Search for the cell housing the specified text and yield its (X, Y) center coordinate. 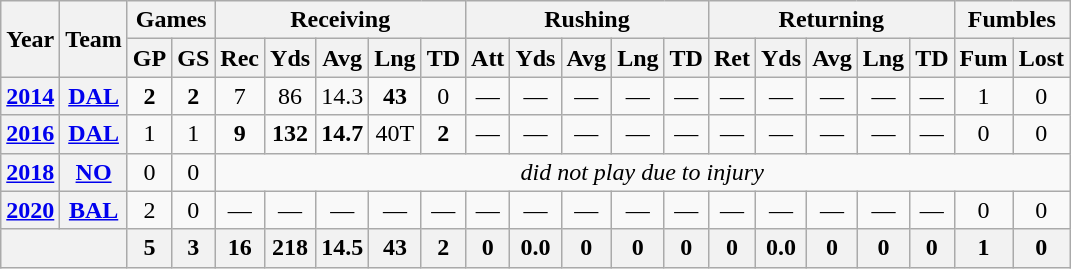
9 (240, 134)
40T (395, 134)
Fumbles (1012, 20)
GS (194, 58)
2014 (30, 96)
GP (149, 58)
132 (290, 134)
2018 (30, 172)
14.7 (342, 134)
14.3 (342, 96)
Team (94, 39)
did not play due to injury (642, 172)
5 (149, 248)
Fum (984, 58)
2016 (30, 134)
Rushing (588, 20)
Games (170, 20)
Att (488, 58)
BAL (94, 210)
218 (290, 248)
14.5 (342, 248)
NO (94, 172)
3 (194, 248)
Year (30, 39)
86 (290, 96)
Receiving (340, 20)
Lost (1041, 58)
Ret (732, 58)
Rec (240, 58)
7 (240, 96)
Returning (831, 20)
2020 (30, 210)
16 (240, 248)
